Search for the cell housing the specified text and yield its (x, y) center coordinate. 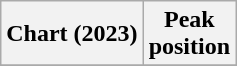
Chart (2023) (72, 34)
Peakposition (189, 34)
